Pinpoint the cell where the given text exists, returning its [x, y] midpoint coordinate. 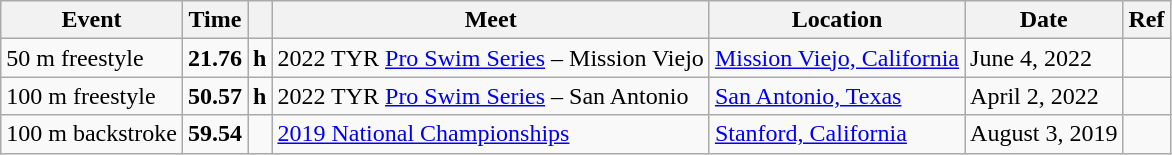
San Antonio, Texas [836, 96]
Mission Viejo, California [836, 58]
50 m freestyle [92, 58]
50.57 [214, 96]
June 4, 2022 [1044, 58]
2022 TYR Pro Swim Series – San Antonio [490, 96]
Location [836, 20]
Event [92, 20]
Stanford, California [836, 134]
April 2, 2022 [1044, 96]
Meet [490, 20]
August 3, 2019 [1044, 134]
Ref [1146, 20]
Date [1044, 20]
100 m backstroke [92, 134]
Time [214, 20]
21.76 [214, 58]
59.54 [214, 134]
2019 National Championships [490, 134]
2022 TYR Pro Swim Series – Mission Viejo [490, 58]
100 m freestyle [92, 96]
